Output the [x, y] coordinate of the center of the cell containing the given text.  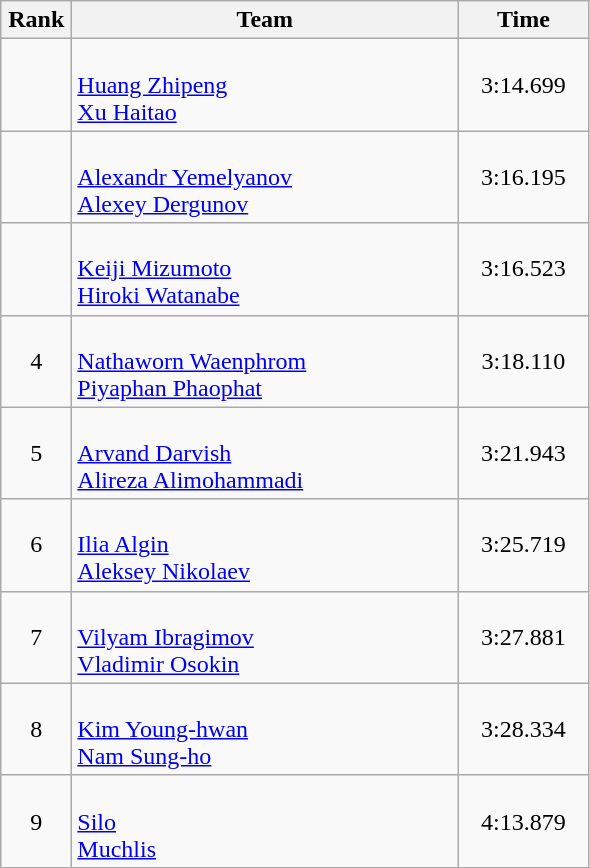
Huang ZhipengXu Haitao [265, 85]
Ilia AlginAleksey Nikolaev [265, 545]
3:28.334 [524, 729]
Nathaworn WaenphromPiyaphan Phaophat [265, 361]
9 [36, 821]
4 [36, 361]
SiloMuchlis [265, 821]
3:18.110 [524, 361]
6 [36, 545]
Kim Young-hwanNam Sung-ho [265, 729]
3:16.523 [524, 269]
Vilyam IbragimovVladimir Osokin [265, 637]
3:21.943 [524, 453]
8 [36, 729]
Alexandr YemelyanovAlexey Dergunov [265, 177]
3:25.719 [524, 545]
7 [36, 637]
3:16.195 [524, 177]
Team [265, 20]
Time [524, 20]
5 [36, 453]
4:13.879 [524, 821]
3:14.699 [524, 85]
Rank [36, 20]
Keiji MizumotoHiroki Watanabe [265, 269]
3:27.881 [524, 637]
Arvand DarvishAlireza Alimohammadi [265, 453]
